Capture the cell that displays the provided text and extract its [X, Y] central coordinate. 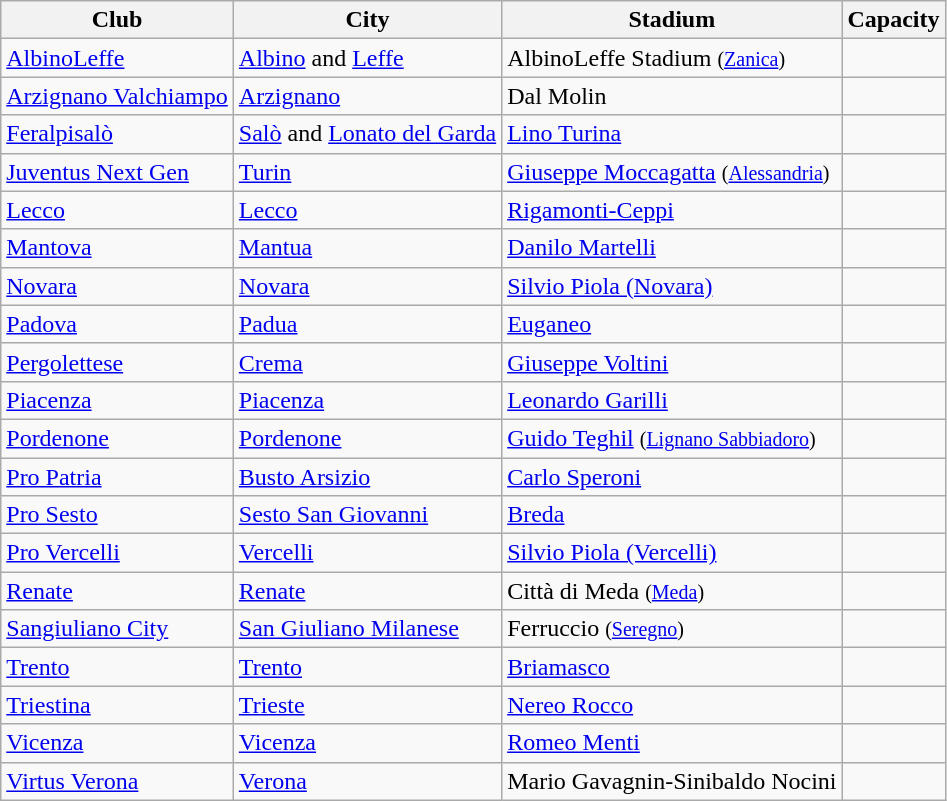
Mantua [367, 248]
Nereo Rocco [672, 705]
Busto Arsizio [367, 477]
Crema [367, 362]
Giuseppe Moccagatta (Alessandria) [672, 172]
Capacity [894, 20]
Pro Patria [118, 477]
Virtus Verona [118, 781]
Pro Sesto [118, 515]
Breda [672, 515]
Silvio Piola (Novara) [672, 286]
Salò and Lonato del Garda [367, 134]
Briamasco [672, 667]
Silvio Piola (Vercelli) [672, 553]
City [367, 20]
Sangiuliano City [118, 629]
Mario Gavagnin-Sinibaldo Nocini [672, 781]
Stadium [672, 20]
Rigamonti-Ceppi [672, 210]
Lino Turina [672, 134]
AlbinoLeffe [118, 58]
Vercelli [367, 553]
Euganeo [672, 324]
Verona [367, 781]
AlbinoLeffe Stadium (Zanica) [672, 58]
Mantova [118, 248]
Guido Teghil (Lignano Sabbiadoro) [672, 438]
Sesto San Giovanni [367, 515]
Club [118, 20]
Trieste [367, 705]
Pro Vercelli [118, 553]
Carlo Speroni [672, 477]
Giuseppe Voltini [672, 362]
San Giuliano Milanese [367, 629]
Danilo Martelli [672, 248]
Turin [367, 172]
Albino and Leffe [367, 58]
Città di Meda (Meda) [672, 591]
Romeo Menti [672, 743]
Arzignano Valchiampo [118, 96]
Juventus Next Gen [118, 172]
Padua [367, 324]
Pergolettese [118, 362]
Leonardo Garilli [672, 400]
Dal Molin [672, 96]
Triestina [118, 705]
Ferruccio (Seregno) [672, 629]
Padova [118, 324]
Feralpisalò [118, 134]
Arzignano [367, 96]
